Capture the cell that displays the provided text and extract its (x, y) central coordinate. 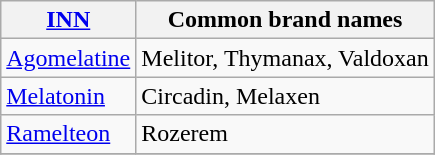
Melatonin (68, 96)
Circadin, Melaxen (285, 96)
INN (68, 20)
Common brand names (285, 20)
Rozerem (285, 134)
Agomelatine (68, 58)
Melitor, Thymanax, Valdoxan (285, 58)
Ramelteon (68, 134)
